Find where the given text appears and provide that cell's center as [x, y] coordinate. 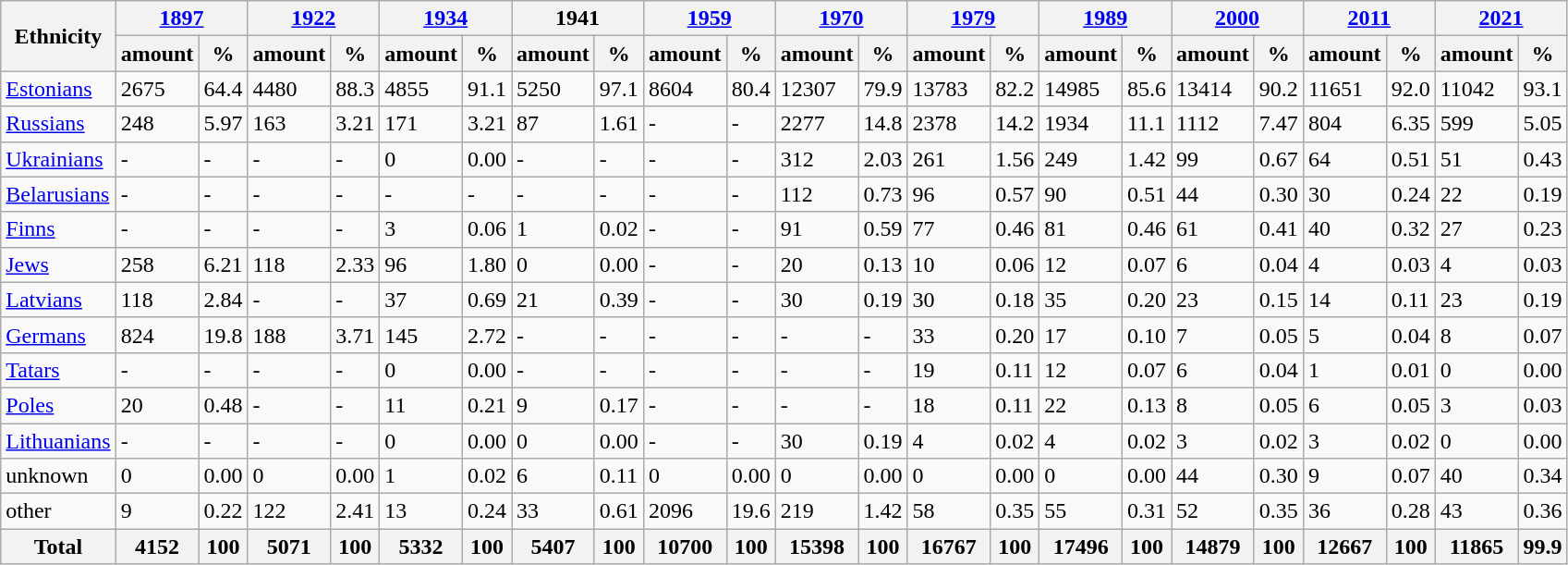
258 [157, 264]
10 [949, 264]
14.8 [883, 124]
4152 [157, 547]
5071 [289, 547]
16767 [949, 547]
Russians [58, 124]
6.35 [1410, 124]
61 [1213, 229]
2096 [685, 511]
11042 [1477, 89]
17 [1081, 335]
13 [421, 511]
3.71 [355, 335]
1989 [1105, 18]
0.18 [1015, 300]
97.1 [619, 89]
0.61 [619, 511]
13414 [1213, 89]
2000 [1238, 18]
Germans [58, 335]
261 [949, 159]
15398 [817, 547]
248 [157, 124]
219 [817, 511]
Tatars [58, 370]
17496 [1081, 547]
Latvians [58, 300]
85.6 [1148, 89]
81 [1081, 229]
99.9 [1543, 547]
188 [289, 335]
163 [289, 124]
312 [817, 159]
2.72 [486, 335]
19.6 [750, 511]
7 [1213, 335]
52 [1213, 511]
0.17 [619, 405]
1.56 [1015, 159]
88.3 [355, 89]
4480 [289, 89]
5250 [553, 89]
35 [1081, 300]
12667 [1344, 547]
2.41 [355, 511]
0.57 [1015, 194]
Jews [58, 264]
79.9 [883, 89]
21 [553, 300]
0.28 [1410, 511]
1922 [314, 18]
1.61 [619, 124]
51 [1477, 159]
5.05 [1543, 124]
824 [157, 335]
2378 [949, 124]
Lithuanians [58, 441]
0.69 [486, 300]
0.39 [619, 300]
13783 [949, 89]
1970 [841, 18]
14985 [1081, 89]
Ukrainians [58, 159]
99 [1213, 159]
64.4 [224, 89]
1.80 [486, 264]
8604 [685, 89]
92.0 [1410, 89]
0.32 [1410, 229]
19.8 [224, 335]
0.43 [1543, 159]
599 [1477, 124]
6.21 [224, 264]
12307 [817, 89]
1941 [578, 18]
Estonians [58, 89]
2.03 [883, 159]
112 [817, 194]
other [58, 511]
55 [1081, 511]
0.01 [1410, 370]
80.4 [750, 89]
19 [949, 370]
0.73 [883, 194]
27 [1477, 229]
0.48 [224, 405]
Total [58, 547]
0.41 [1279, 229]
2021 [1501, 18]
87 [553, 124]
0.34 [1543, 476]
11865 [1477, 547]
145 [421, 335]
171 [421, 124]
91 [817, 229]
58 [949, 511]
14.2 [1015, 124]
4855 [421, 89]
Belarusians [58, 194]
5332 [421, 547]
249 [1081, 159]
43 [1477, 511]
37 [421, 300]
0.59 [883, 229]
2675 [157, 89]
11 [421, 405]
1979 [974, 18]
Poles [58, 405]
14879 [1213, 547]
Ethnicity [58, 36]
0.21 [486, 405]
36 [1344, 511]
14 [1344, 300]
0.10 [1148, 335]
0.67 [1279, 159]
0.36 [1543, 511]
1897 [181, 18]
11651 [1344, 89]
5.97 [224, 124]
77 [949, 229]
90.2 [1279, 89]
1959 [710, 18]
90 [1081, 194]
2011 [1369, 18]
122 [289, 511]
5 [1344, 335]
0.15 [1279, 300]
Finns [58, 229]
10700 [685, 547]
2277 [817, 124]
91.1 [486, 89]
18 [949, 405]
0.23 [1543, 229]
5407 [553, 547]
64 [1344, 159]
2.33 [355, 264]
1112 [1213, 124]
0.31 [1148, 511]
unknown [58, 476]
2.84 [224, 300]
804 [1344, 124]
0.22 [224, 511]
11.1 [1148, 124]
82.2 [1015, 89]
93.1 [1543, 89]
7.47 [1279, 124]
